Detect which cell encompasses the target text, then output its (x, y) center coordinate. 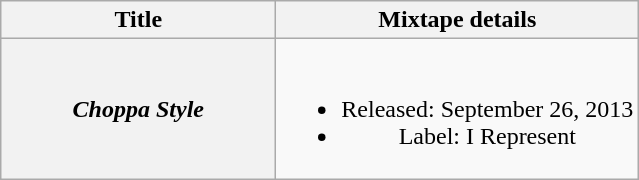
Mixtape details (458, 20)
Released: September 26, 2013Label: I Represent (458, 109)
Choppa Style (138, 109)
Title (138, 20)
